Locate the cell with the specified text and output its (X, Y) center coordinate. 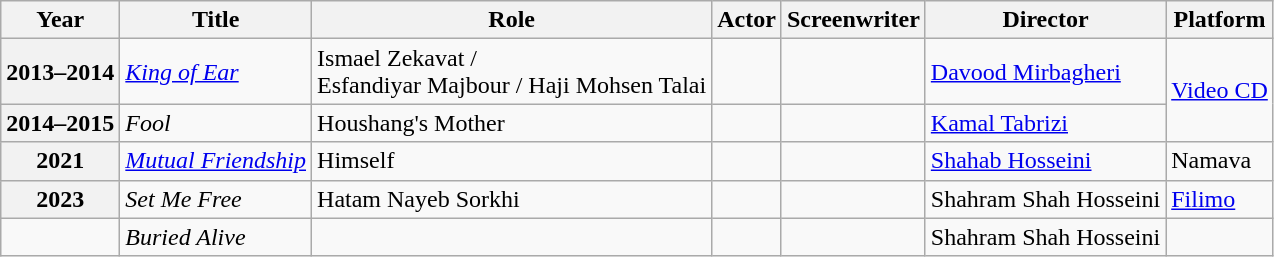
Role (512, 20)
Director (1045, 20)
Mutual Friendship (216, 161)
Ismael Zekavat /Esfandiyar Majbour / Haji Mohsen Talai (512, 72)
Title (216, 20)
King of Ear (216, 72)
Kamal Tabrizi (1045, 123)
Set Me Free (216, 199)
Buried Alive (216, 237)
Davood Mirbagheri (1045, 72)
2014–2015 (60, 123)
Fool (216, 123)
Shahab Hosseini (1045, 161)
Platform (1220, 20)
Himself (512, 161)
Hatam Nayeb Sorkhi (512, 199)
Namava (1220, 161)
Screenwriter (853, 20)
2021 (60, 161)
Filimo (1220, 199)
Houshang's Mother (512, 123)
2013–2014 (60, 72)
Video CD (1220, 90)
2023 (60, 199)
Year (60, 20)
Actor (747, 20)
